Search for the cell housing the specified text and yield its [X, Y] center coordinate. 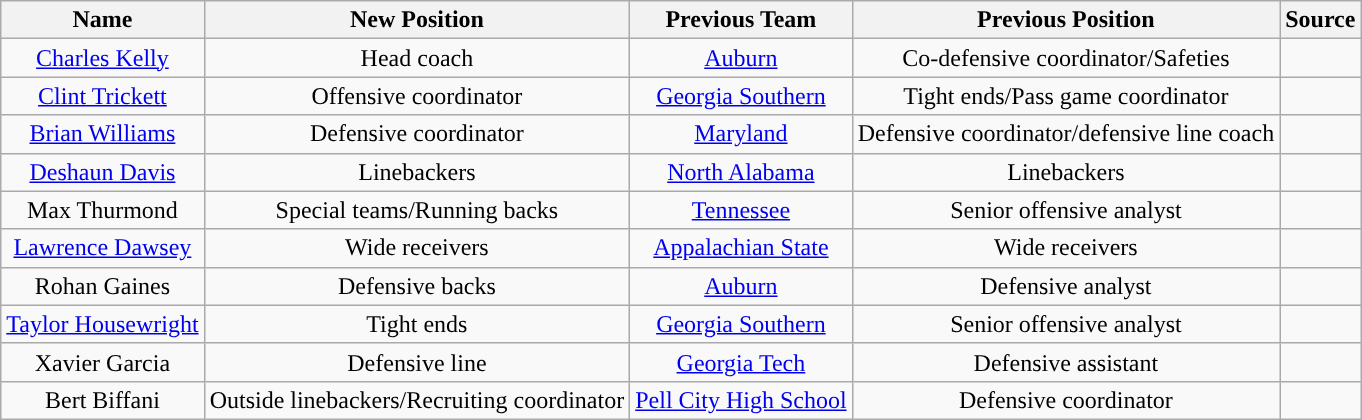
Co-defensive coordinator/Safeties [1066, 58]
Deshaun Davis [102, 172]
Lawrence Dawsey [102, 248]
Previous Position [1066, 20]
Max Thurmond [102, 210]
Defensive backs [417, 286]
Clint Trickett [102, 96]
Name [102, 20]
Outside linebackers/Recruiting coordinator [417, 400]
Pell City High School [741, 400]
Brian Williams [102, 134]
Xavier Garcia [102, 362]
Special teams/Running backs [417, 210]
Tennessee [741, 210]
Tight ends [417, 324]
New Position [417, 20]
Maryland [741, 134]
Offensive coordinator [417, 96]
Defensive coordinator/defensive line coach [1066, 134]
Taylor Housewright [102, 324]
Source [1320, 20]
Previous Team [741, 20]
Defensive analyst [1066, 286]
Georgia Tech [741, 362]
Tight ends/Pass game coordinator [1066, 96]
Head coach [417, 58]
Defensive line [417, 362]
Bert Biffani [102, 400]
Appalachian State [741, 248]
North Alabama [741, 172]
Rohan Gaines [102, 286]
Charles Kelly [102, 58]
Defensive assistant [1066, 362]
